Return [x, y] of the center of cell containing provided text 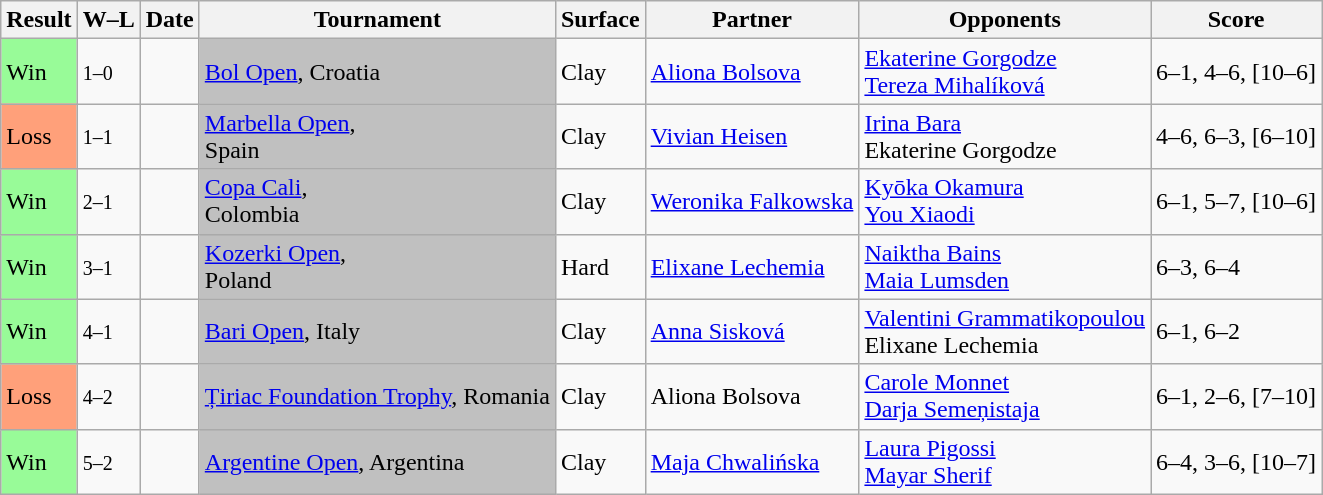
5–2 [108, 462]
Partner [752, 20]
6–1, 4–6, [10–6] [1236, 72]
Carole Monnet Darja Semeņistaja [1005, 396]
4–2 [108, 396]
6–4, 3–6, [10–7] [1236, 462]
Bol Open, Croatia [377, 72]
Copa Cali, Colombia [377, 202]
Ekaterine Gorgodze Tereza Mihalíková [1005, 72]
1–1 [108, 136]
6–1, 5–7, [10–6] [1236, 202]
3–1 [108, 266]
4–6, 6–3, [6–10] [1236, 136]
Maja Chwalińska [752, 462]
6–1, 2–6, [7–10] [1236, 396]
Laura Pigossi Mayar Sherif [1005, 462]
Bari Open, Italy [377, 332]
Naiktha Bains Maia Lumsden [1005, 266]
Kozerki Open, Poland [377, 266]
Opponents [1005, 20]
W–L [108, 20]
Kyōka Okamura You Xiaodi [1005, 202]
Result [39, 20]
Irina Bara Ekaterine Gorgodze [1005, 136]
Elixane Lechemia [752, 266]
4–1 [108, 332]
Valentini Grammatikopoulou Elixane Lechemia [1005, 332]
Weronika Falkowska [752, 202]
Surface [600, 20]
1–0 [108, 72]
2–1 [108, 202]
Țiriac Foundation Trophy, Romania [377, 396]
6–3, 6–4 [1236, 266]
Hard [600, 266]
Score [1236, 20]
Tournament [377, 20]
Marbella Open, Spain [377, 136]
Argentine Open, Argentina [377, 462]
6–1, 6–2 [1236, 332]
Vivian Heisen [752, 136]
Date [170, 20]
Anna Sisková [752, 332]
